Detect which cell encompasses the target text, then output its [X, Y] center coordinate. 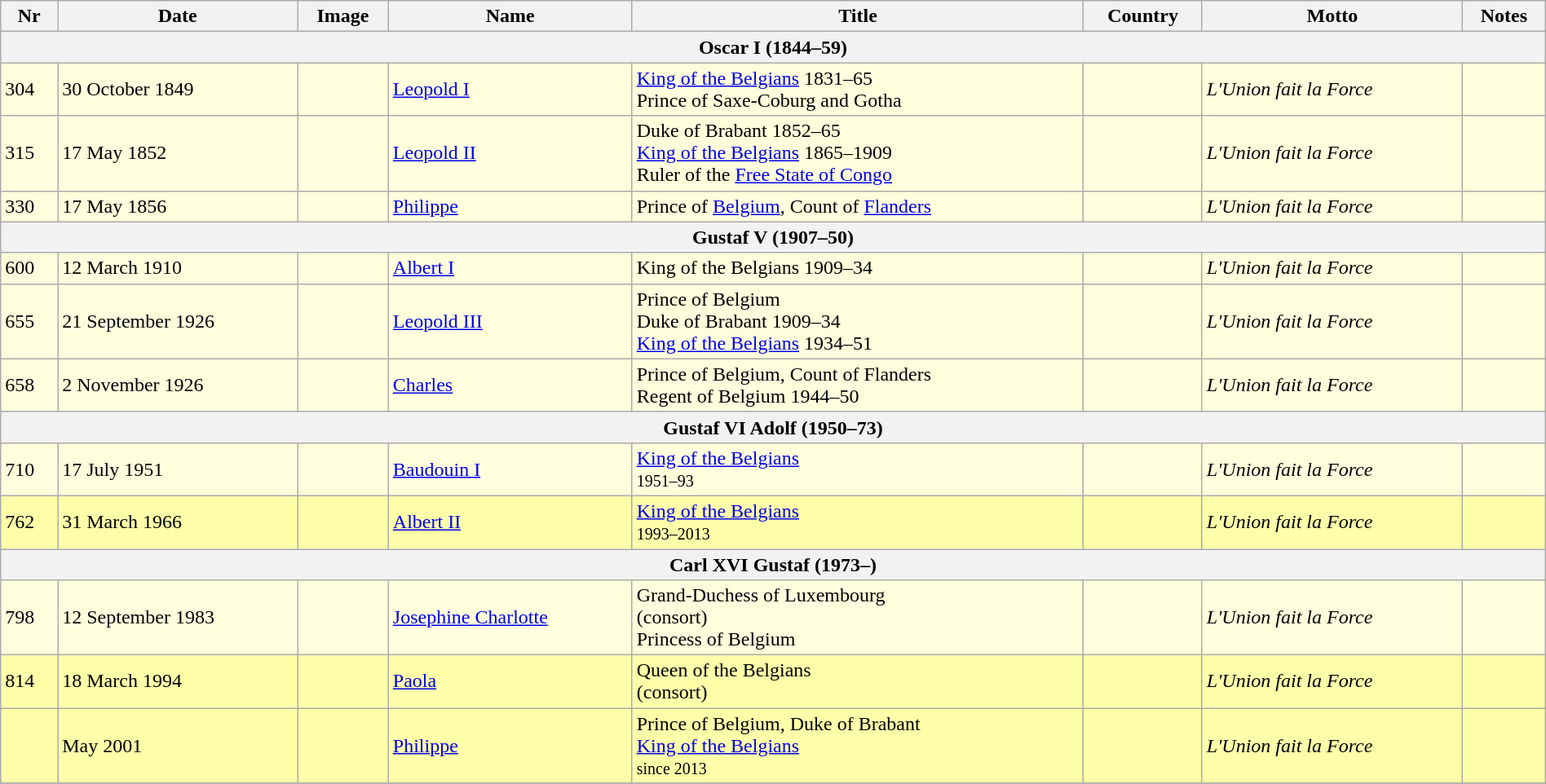
Title [858, 16]
655 [29, 321]
Date [178, 16]
King of the Belgians 1831–65Prince of Saxe-Coburg and Gotha [858, 90]
Motto [1332, 16]
King of the Belgians1951–93 [858, 469]
Gustaf VI Adolf (1950–73) [773, 427]
Queen of the Belgians(consort) [858, 681]
Albert II [510, 522]
2 November 1926 [178, 385]
17 May 1852 [178, 153]
12 March 1910 [178, 268]
Gustaf V (1907–50) [773, 237]
17 May 1856 [178, 206]
Name [510, 16]
304 [29, 90]
Prince of BelgiumDuke of Brabant 1909–34 King of the Belgians 1934–51 [858, 321]
798 [29, 618]
King of the Belgians1993–2013 [858, 522]
King of the Belgians 1909–34 [858, 268]
600 [29, 268]
814 [29, 681]
Duke of Brabant 1852–65King of the Belgians 1865–1909Ruler of the Free State of Congo [858, 153]
Nr [29, 16]
Leopold I [510, 90]
Grand-Duchess of Luxembourg(consort)Princess of Belgium [858, 618]
31 March 1966 [178, 522]
330 [29, 206]
30 October 1849 [178, 90]
658 [29, 385]
Leopold II [510, 153]
May 2001 [178, 746]
Image [343, 16]
21 September 1926 [178, 321]
762 [29, 522]
Prince of Belgium, Duke of Brabant King of the Belgianssince 2013 [858, 746]
Carl XVI Gustaf (1973–) [773, 565]
17 July 1951 [178, 469]
315 [29, 153]
Oscar I (1844–59) [773, 47]
Paola [510, 681]
Josephine Charlotte [510, 618]
Leopold III [510, 321]
Prince of Belgium, Count of Flanders [858, 206]
Notes [1504, 16]
Prince of Belgium, Count of FlandersRegent of Belgium 1944–50 [858, 385]
Albert I [510, 268]
12 September 1983 [178, 618]
Country [1143, 16]
Baudouin I [510, 469]
Charles [510, 385]
18 March 1994 [178, 681]
710 [29, 469]
